Locate the cell with the specified text and output its (X, Y) center coordinate. 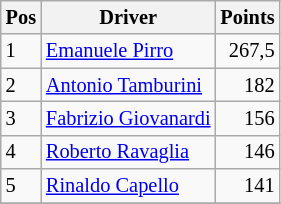
1 (21, 51)
3 (21, 118)
Points (247, 17)
267,5 (247, 51)
182 (247, 85)
4 (21, 152)
2 (21, 85)
Roberto Ravaglia (128, 152)
Pos (21, 17)
Fabrizio Giovanardi (128, 118)
Antonio Tamburini (128, 85)
156 (247, 118)
141 (247, 186)
5 (21, 186)
Rinaldo Capello (128, 186)
Driver (128, 17)
Emanuele Pirro (128, 51)
146 (247, 152)
